Return the [X, Y] coordinate for the center point of the cell that contains the specified text.  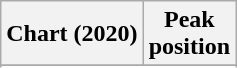
Chart (2020) [72, 34]
Peak position [189, 34]
